From the cell containing the given text, extract its center point as (x, y) coordinate. 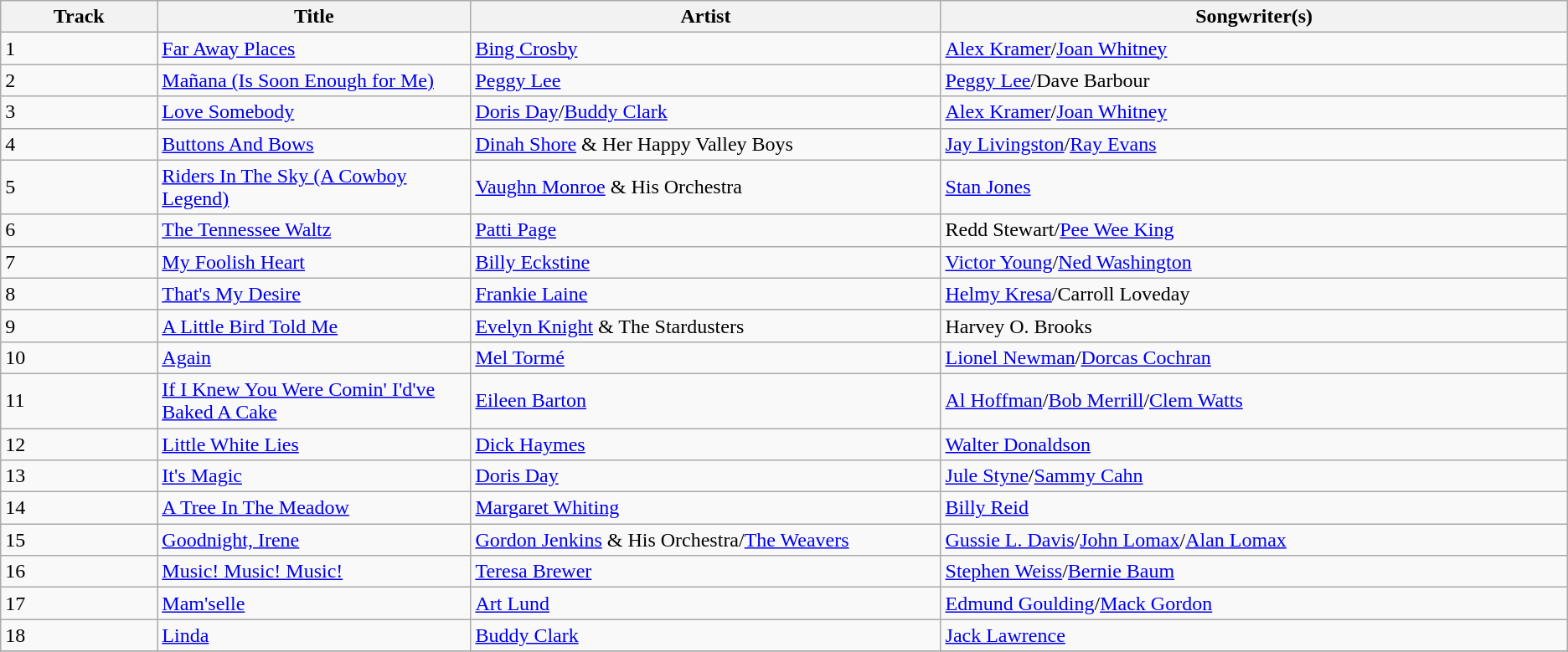
5 (79, 187)
Mam'selle (314, 603)
Songwriter(s) (1254, 17)
Love Somebody (314, 112)
That's My Desire (314, 294)
Helmy Kresa/Carroll Loveday (1254, 294)
Peggy Lee (705, 80)
14 (79, 508)
7 (79, 262)
It's Magic (314, 476)
Mel Tormé (705, 357)
A Tree In The Meadow (314, 508)
Edmund Goulding/Mack Gordon (1254, 603)
Jack Lawrence (1254, 635)
17 (79, 603)
Gussie L. Davis/John Lomax/Alan Lomax (1254, 540)
Harvey O. Brooks (1254, 326)
Margaret Whiting (705, 508)
The Tennessee Waltz (314, 230)
Teresa Brewer (705, 572)
Track (79, 17)
Doris Day (705, 476)
6 (79, 230)
Jay Livingston/Ray Evans (1254, 144)
Music! Music! Music! (314, 572)
Walter Donaldson (1254, 444)
Buddy Clark (705, 635)
Eileen Barton (705, 400)
Gordon Jenkins & His Orchestra/The Weavers (705, 540)
Stephen Weiss/Bernie Baum (1254, 572)
Art Lund (705, 603)
Dinah Shore & Her Happy Valley Boys (705, 144)
My Foolish Heart (314, 262)
18 (79, 635)
Mañana (Is Soon Enough for Me) (314, 80)
Frankie Laine (705, 294)
Far Away Places (314, 49)
15 (79, 540)
Lionel Newman/Dorcas Cochran (1254, 357)
Goodnight, Irene (314, 540)
13 (79, 476)
9 (79, 326)
Bing Crosby (705, 49)
2 (79, 80)
Linda (314, 635)
Stan Jones (1254, 187)
Buttons And Bows (314, 144)
If I Knew You Were Comin' I'd've Baked A Cake (314, 400)
Dick Haymes (705, 444)
3 (79, 112)
11 (79, 400)
1 (79, 49)
Peggy Lee/Dave Barbour (1254, 80)
16 (79, 572)
Patti Page (705, 230)
Little White Lies (314, 444)
Doris Day/Buddy Clark (705, 112)
Artist (705, 17)
Evelyn Knight & The Stardusters (705, 326)
Victor Young/Ned Washington (1254, 262)
Riders In The Sky (A Cowboy Legend) (314, 187)
Billy Eckstine (705, 262)
12 (79, 444)
8 (79, 294)
Title (314, 17)
Al Hoffman/Bob Merrill/Clem Watts (1254, 400)
Redd Stewart/Pee Wee King (1254, 230)
10 (79, 357)
4 (79, 144)
Billy Reid (1254, 508)
Vaughn Monroe & His Orchestra (705, 187)
Jule Styne/Sammy Cahn (1254, 476)
Again (314, 357)
A Little Bird Told Me (314, 326)
